Return the [x, y] coordinate for the center point of the cell that contains the specified text.  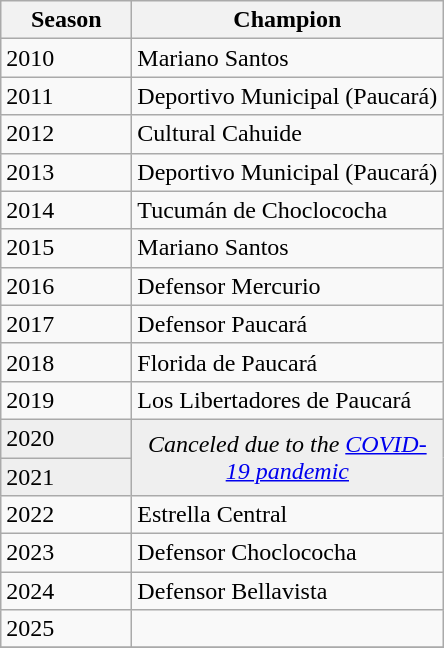
2010 [66, 58]
Cultural Cahuide [288, 134]
Canceled due to the COVID-19 pandemic [288, 457]
Defensor Bellavista [288, 591]
2022 [66, 515]
Defensor Choclococha [288, 553]
Defensor Mercurio [288, 286]
2013 [66, 172]
2014 [66, 210]
2024 [66, 591]
2012 [66, 134]
2011 [66, 96]
2018 [66, 362]
Champion [288, 20]
Season [66, 20]
2023 [66, 553]
2017 [66, 324]
2025 [66, 629]
Defensor Paucará [288, 324]
2020 [66, 438]
Estrella Central [288, 515]
2019 [66, 400]
2016 [66, 286]
2021 [66, 477]
Tucumán de Choclococha [288, 210]
Los Libertadores de Paucará [288, 400]
2015 [66, 248]
Florida de Paucará [288, 362]
